Find where the given text appears and provide that cell's center as (X, Y) coordinate. 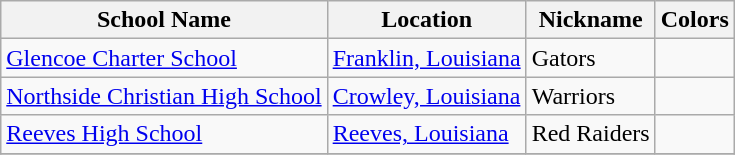
Reeves High School (164, 134)
Reeves, Louisiana (426, 134)
Warriors (590, 96)
Northside Christian High School (164, 96)
Location (426, 20)
Red Raiders (590, 134)
Gators (590, 58)
Crowley, Louisiana (426, 96)
School Name (164, 20)
Franklin, Louisiana (426, 58)
Nickname (590, 20)
Glencoe Charter School (164, 58)
Colors (694, 20)
